Scan for the cell matching the given text and deliver its (X, Y) coordinate at center. 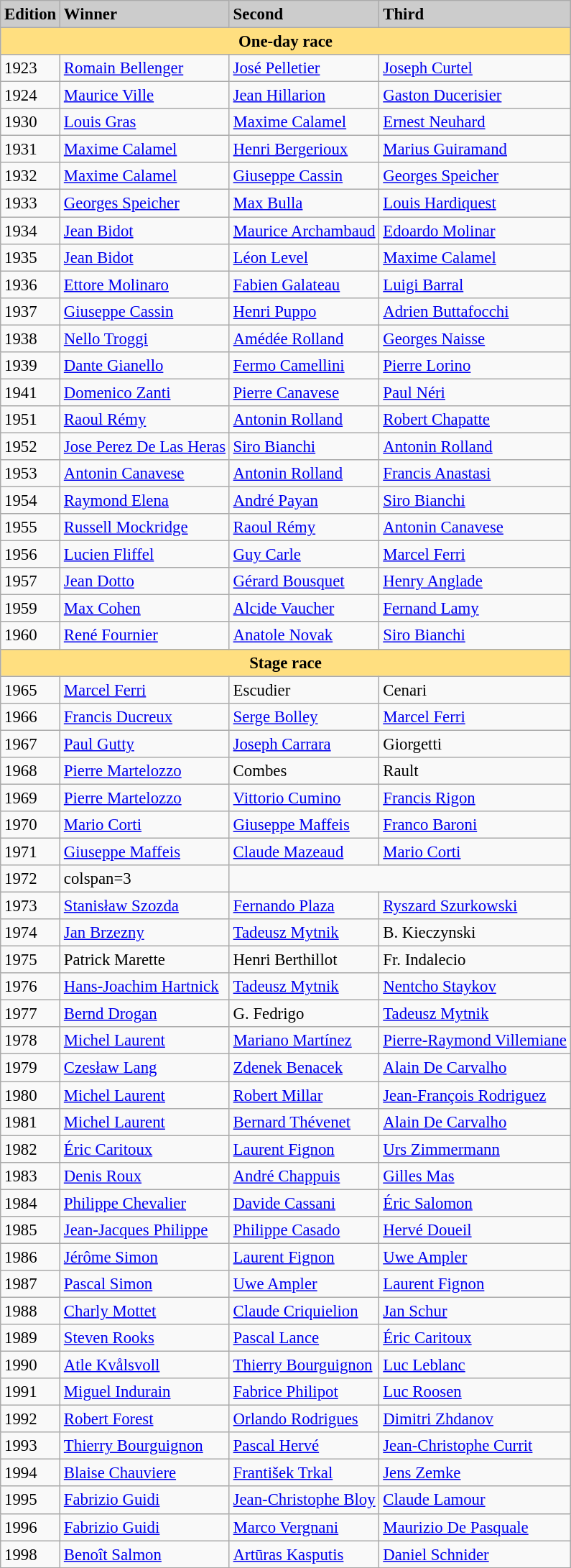
Paul Néri (475, 392)
Jean-Christophe Bloy (305, 1500)
Francis Anastasi (475, 474)
Jérôme Simon (145, 1257)
1976 (30, 987)
Luigi Barral (475, 285)
Henri Berthillot (305, 960)
1952 (30, 446)
Robert Chapatte (475, 420)
Pierre Lorino (475, 366)
1956 (30, 555)
Claude Lamour (475, 1500)
Raymond Elena (145, 501)
1991 (30, 1392)
1937 (30, 311)
1971 (30, 852)
Jean Hillarion (305, 96)
Jan Brzezny (145, 933)
1938 (30, 338)
Philippe Chevalier (145, 1203)
Léon Level (305, 257)
Winner (145, 14)
Combes (305, 771)
Max Bulla (305, 203)
Louis Hardiquest (475, 203)
Bernd Drogan (145, 1014)
Fabrice Philipot (305, 1392)
Pierre-Raymond Villemiane (475, 1041)
Davide Cassani (305, 1203)
Artūras Kasputis (305, 1554)
One-day race (286, 42)
Fabien Galateau (305, 285)
1967 (30, 744)
Robert Millar (305, 1095)
Maurice Archambaud (305, 231)
1941 (30, 392)
Stanisław Szozda (145, 906)
Alcide Vaucher (305, 609)
Cenari (475, 690)
1983 (30, 1176)
Nello Troggi (145, 338)
1996 (30, 1527)
1930 (30, 122)
Ryszard Szurkowski (475, 906)
Paul Gutty (145, 744)
Orlando Rodrigues (305, 1419)
František Trkal (305, 1473)
Marco Vergnani (305, 1527)
Fernand Lamy (475, 609)
1975 (30, 960)
Anatole Novak (305, 636)
1980 (30, 1095)
Fernando Plaza (305, 906)
1973 (30, 906)
Francis Rigon (475, 798)
1954 (30, 501)
Gilles Mas (475, 1176)
Benoît Salmon (145, 1554)
G. Fedrigo (305, 1014)
Jean-Christophe Currit (475, 1446)
René Fournier (145, 636)
Russell Mockridge (145, 527)
1981 (30, 1122)
1924 (30, 96)
Dimitri Zhdanov (475, 1419)
1936 (30, 285)
Second (305, 14)
Robert Forest (145, 1419)
Blaise Chauviere (145, 1473)
1957 (30, 581)
Éric Salomon (475, 1203)
Jean-Jacques Philippe (145, 1230)
Pierre Canavese (305, 392)
Patrick Marette (145, 960)
Dante Gianello (145, 366)
1984 (30, 1203)
André Payan (305, 501)
B. Kieczynski (475, 933)
Philippe Casado (305, 1230)
1965 (30, 690)
1953 (30, 474)
1978 (30, 1041)
Hans-Joachim Hartnick (145, 987)
Edoardo Molinar (475, 231)
André Chappuis (305, 1176)
Ernest Neuhard (475, 122)
Fermo Camellini (305, 366)
Romain Bellenger (145, 68)
Pascal Hervé (305, 1446)
1932 (30, 176)
Luc Roosen (475, 1392)
1982 (30, 1149)
Luc Leblanc (475, 1365)
1977 (30, 1014)
1972 (30, 879)
1986 (30, 1257)
Atle Kvålsvoll (145, 1365)
1931 (30, 149)
1985 (30, 1230)
1934 (30, 231)
Nentcho Staykov (475, 987)
Claude Criquielion (305, 1311)
1951 (30, 420)
Jean-François Rodriguez (475, 1095)
1923 (30, 68)
1995 (30, 1500)
1969 (30, 798)
Escudier (305, 690)
Charly Mottet (145, 1311)
1968 (30, 771)
Pascal Simon (145, 1284)
Serge Bolley (305, 716)
Franco Baroni (475, 825)
Jose Perez De Las Heras (145, 446)
1935 (30, 257)
Joseph Carrara (305, 744)
Edition (30, 14)
1979 (30, 1068)
Rault (475, 771)
1933 (30, 203)
Gaston Ducerisier (475, 96)
Jens Zemke (475, 1473)
1998 (30, 1554)
Denis Roux (145, 1176)
Claude Mazeaud (305, 852)
Marius Guiramand (475, 149)
Bernard Thévenet (305, 1122)
Third (475, 14)
Lucien Fliffel (145, 555)
Amédée Rolland (305, 338)
Mariano Martínez (305, 1041)
Pascal Lance (305, 1338)
Henri Puppo (305, 311)
Vittorio Cumino (305, 798)
Joseph Curtel (475, 68)
Henry Anglade (475, 581)
1970 (30, 825)
1974 (30, 933)
Jan Schur (475, 1311)
José Pelletier (305, 68)
Adrien Buttafocchi (475, 311)
Francis Ducreux (145, 716)
Fr. Indalecio (475, 960)
Maurizio De Pasquale (475, 1527)
1990 (30, 1365)
Georges Naisse (475, 338)
Giorgetti (475, 744)
1959 (30, 609)
colspan=3 (145, 879)
Steven Rooks (145, 1338)
1960 (30, 636)
1994 (30, 1473)
1987 (30, 1284)
1966 (30, 716)
Miguel Indurain (145, 1392)
Zdenek Benacek (305, 1068)
Urs Zimmermann (475, 1149)
1988 (30, 1311)
Louis Gras (145, 122)
Jean Dotto (145, 581)
1989 (30, 1338)
Maurice Ville (145, 96)
1993 (30, 1446)
Hervé Doueil (475, 1230)
1992 (30, 1419)
Henri Bergerioux (305, 149)
Czesław Lang (145, 1068)
1955 (30, 527)
Daniel Schnider (475, 1554)
Max Cohen (145, 609)
1939 (30, 366)
Domenico Zanti (145, 392)
Gérard Bousquet (305, 581)
Ettore Molinaro (145, 285)
Stage race (286, 663)
Guy Carle (305, 555)
